Scan for the cell matching the given text and deliver its [x, y] coordinate at center. 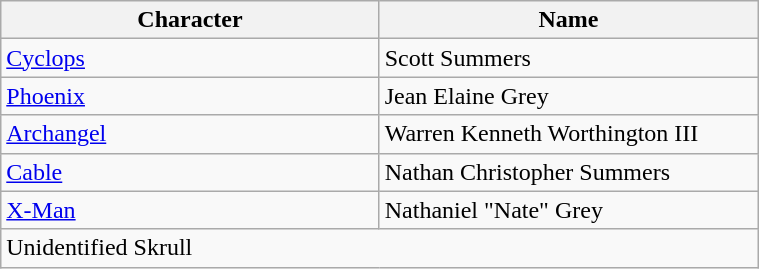
Cyclops [190, 58]
Character [190, 20]
Scott Summers [568, 58]
Jean Elaine Grey [568, 96]
Name [568, 20]
Phoenix [190, 96]
Nathan Christopher Summers [568, 172]
Archangel [190, 134]
Unidentified Skrull [380, 248]
Warren Kenneth Worthington III [568, 134]
Cable [190, 172]
Nathaniel "Nate" Grey [568, 210]
X-Man [190, 210]
